Capture the cell that displays the provided text and extract its (X, Y) central coordinate. 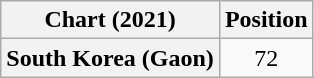
South Korea (Gaon) (110, 58)
Position (266, 20)
Chart (2021) (110, 20)
72 (266, 58)
